From the cell containing the given text, extract its center point as [x, y] coordinate. 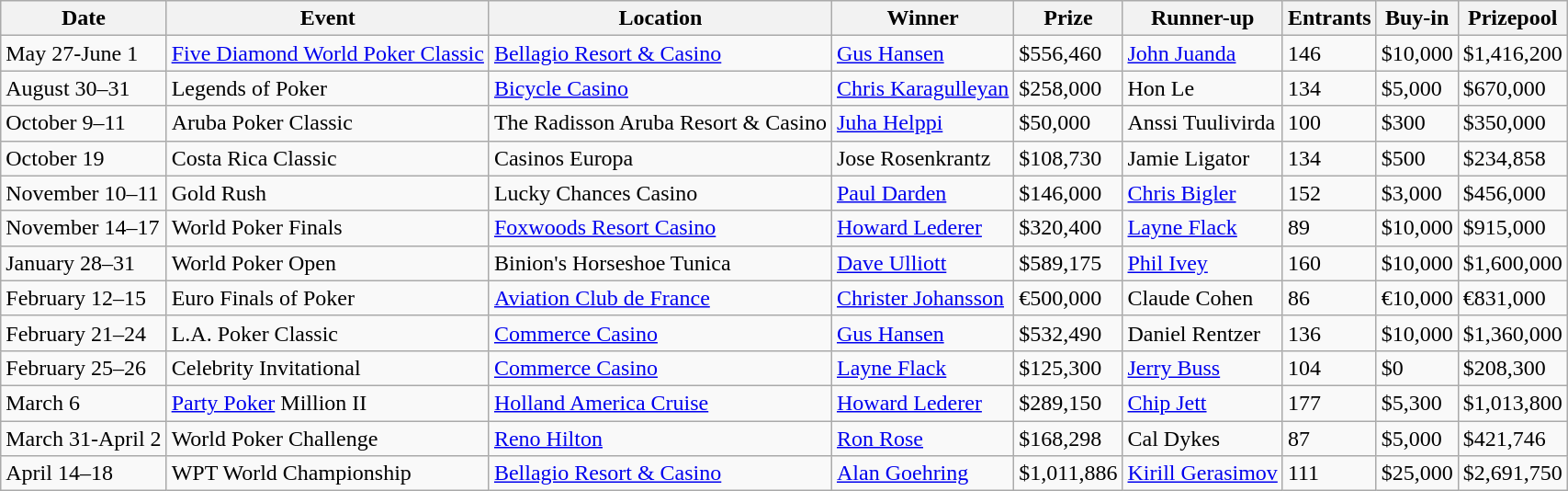
Holland America Cruise [660, 403]
Party Poker Million II [327, 403]
October 9–11 [84, 123]
$1,600,000 [1512, 263]
Daniel Rentzer [1202, 333]
Chris Bigler [1202, 193]
Christer Johansson [922, 298]
Euro Finals of Poker [327, 298]
146 [1329, 53]
February 21–24 [84, 333]
177 [1329, 403]
136 [1329, 333]
August 30–31 [84, 88]
Costa Rica Classic [327, 158]
86 [1329, 298]
Buy-in [1416, 18]
Prize [1068, 18]
$350,000 [1512, 123]
€831,000 [1512, 298]
$289,150 [1068, 403]
Anssi Tuulivirda [1202, 123]
Dave Ulliott [922, 263]
Location [660, 18]
March 6 [84, 403]
April 14–18 [84, 474]
87 [1329, 439]
Event [327, 18]
$589,175 [1068, 263]
$1,416,200 [1512, 53]
$300 [1416, 123]
World Poker Challenge [327, 439]
Entrants [1329, 18]
Prizepool [1512, 18]
November 10–11 [84, 193]
152 [1329, 193]
Chip Jett [1202, 403]
$456,000 [1512, 193]
Date [84, 18]
Foxwoods Resort Casino [660, 228]
World Poker Open [327, 263]
March 31-April 2 [84, 439]
Paul Darden [922, 193]
Aruba Poker Classic [327, 123]
Five Diamond World Poker Classic [327, 53]
$0 [1416, 368]
L.A. Poker Classic [327, 333]
February 25–26 [84, 368]
Winner [922, 18]
Gold Rush [327, 193]
$3,000 [1416, 193]
$168,298 [1068, 439]
November 14–17 [84, 228]
$1,011,886 [1068, 474]
Juha Helppi [922, 123]
€500,000 [1068, 298]
World Poker Finals [327, 228]
$50,000 [1068, 123]
Jamie Ligator [1202, 158]
Jose Rosenkrantz [922, 158]
$125,300 [1068, 368]
$258,000 [1068, 88]
$25,000 [1416, 474]
$5,300 [1416, 403]
$208,300 [1512, 368]
Cal Dykes [1202, 439]
$670,000 [1512, 88]
Celebrity Invitational [327, 368]
Runner-up [1202, 18]
$915,000 [1512, 228]
February 12–15 [84, 298]
$146,000 [1068, 193]
$1,013,800 [1512, 403]
$421,746 [1512, 439]
Bicycle Casino [660, 88]
Hon Le [1202, 88]
Kirill Gerasimov [1202, 474]
Binion's Horseshoe Tunica [660, 263]
$320,400 [1068, 228]
$532,490 [1068, 333]
$1,360,000 [1512, 333]
€10,000 [1416, 298]
Phil Ivey [1202, 263]
Claude Cohen [1202, 298]
Lucky Chances Casino [660, 193]
$2,691,750 [1512, 474]
John Juanda [1202, 53]
89 [1329, 228]
January 28–31 [84, 263]
Ron Rose [922, 439]
$234,858 [1512, 158]
Legends of Poker [327, 88]
Chris Karagulleyan [922, 88]
Jerry Buss [1202, 368]
$108,730 [1068, 158]
October 19 [84, 158]
100 [1329, 123]
WPT World Championship [327, 474]
Casinos Europa [660, 158]
Reno Hilton [660, 439]
The Radisson Aruba Resort & Casino [660, 123]
111 [1329, 474]
May 27-June 1 [84, 53]
160 [1329, 263]
104 [1329, 368]
$500 [1416, 158]
Alan Goehring [922, 474]
$556,460 [1068, 53]
Aviation Club de France [660, 298]
